Find where the given text appears and provide that cell's center as (x, y) coordinate. 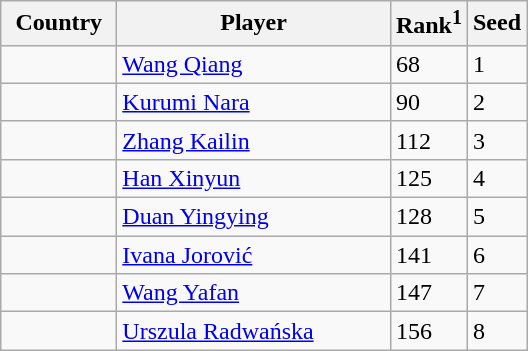
Wang Qiang (254, 64)
Wang Yafan (254, 293)
68 (428, 64)
7 (496, 293)
3 (496, 140)
Seed (496, 24)
125 (428, 178)
Urszula Radwańska (254, 331)
2 (496, 102)
Country (59, 24)
5 (496, 217)
Duan Yingying (254, 217)
128 (428, 217)
8 (496, 331)
90 (428, 102)
Player (254, 24)
Rank1 (428, 24)
141 (428, 255)
6 (496, 255)
Ivana Jorović (254, 255)
Zhang Kailin (254, 140)
112 (428, 140)
Kurumi Nara (254, 102)
Han Xinyun (254, 178)
147 (428, 293)
4 (496, 178)
156 (428, 331)
1 (496, 64)
